Identify which cell holds the provided text, then report its (x, y) central coordinate. 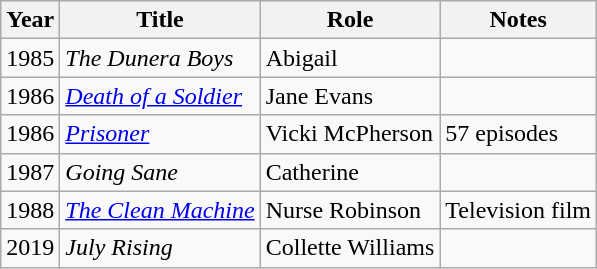
July Rising (160, 248)
The Clean Machine (160, 210)
1985 (30, 58)
Jane Evans (350, 96)
Role (350, 20)
57 episodes (518, 134)
Vicki McPherson (350, 134)
Television film (518, 210)
The Dunera Boys (160, 58)
Catherine (350, 172)
1988 (30, 210)
Prisoner (160, 134)
Death of a Soldier (160, 96)
Nurse Robinson (350, 210)
Notes (518, 20)
Year (30, 20)
Going Sane (160, 172)
Abigail (350, 58)
Title (160, 20)
2019 (30, 248)
1987 (30, 172)
Collette Williams (350, 248)
